Return the [x, y] coordinate for the center point of the cell that contains the specified text.  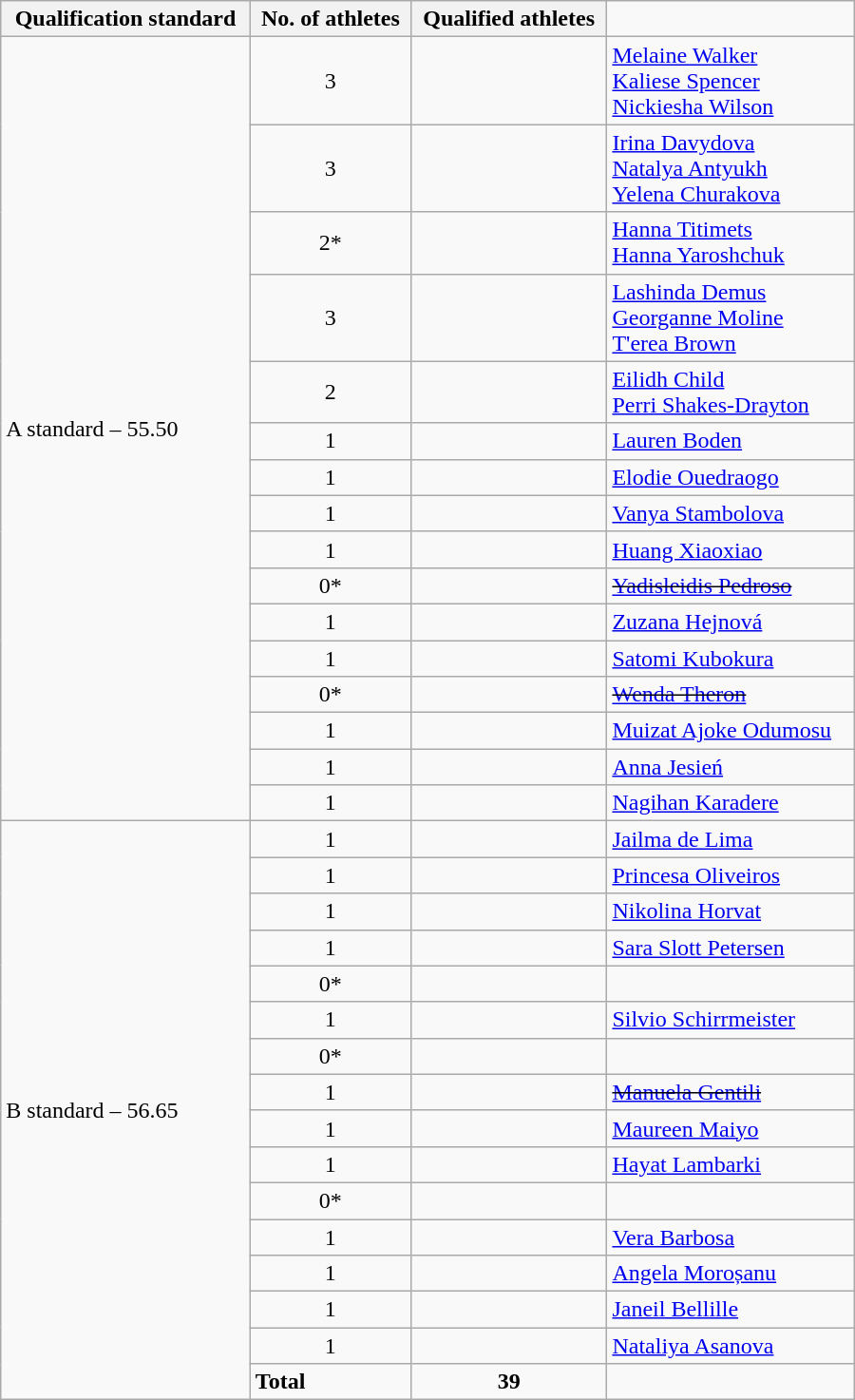
B standard – 56.65 [125, 1110]
Anna Jesień [731, 767]
Nikolina Horvat [731, 911]
Melaine WalkerKaliese SpencerNickiesha Wilson [731, 81]
Qualified athletes [508, 19]
Huang Xiaoxiao [731, 549]
2* [331, 243]
Vera Barbosa [731, 1237]
Total [331, 1382]
Eilidh ChildPerri Shakes-Drayton [731, 392]
Lauren Boden [731, 441]
Nataliya Asanova [731, 1346]
39 [508, 1382]
Sara Slott Petersen [731, 948]
Angela Moroșanu [731, 1274]
Silvio Schirrmeister [731, 1020]
Vanya Stambolova [731, 513]
Wenda Theron [731, 695]
Qualification standard [125, 19]
Nagihan Karadere [731, 803]
Lashinda DemusGeorganne MolineT'erea Brown [731, 317]
Janeil Bellille [731, 1310]
No. of athletes [331, 19]
Irina DavydovaNatalya AntyukhYelena Churakova [731, 168]
Elodie Ouedraogo [731, 477]
Yadisleidis Pedroso [731, 585]
Manuela Gentili [731, 1092]
Maureen Maiyo [731, 1128]
A standard – 55.50 [125, 430]
Zuzana Hejnová [731, 622]
Muizat Ajoke Odumosu [731, 731]
Princesa Oliveiros [731, 875]
Hayat Lambarki [731, 1164]
2 [331, 392]
Satomi Kubokura [731, 659]
Jailma de Lima [731, 839]
Hanna TitimetsHanna Yaroshchuk [731, 243]
